Pinpoint the cell where the given text exists, returning its [X, Y] midpoint coordinate. 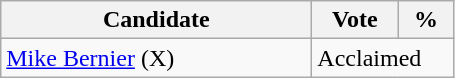
Acclaimed [383, 58]
Vote [355, 20]
Mike Bernier (X) [156, 58]
Candidate [156, 20]
% [426, 20]
